Identify which cell holds the provided text, then report its [X, Y] central coordinate. 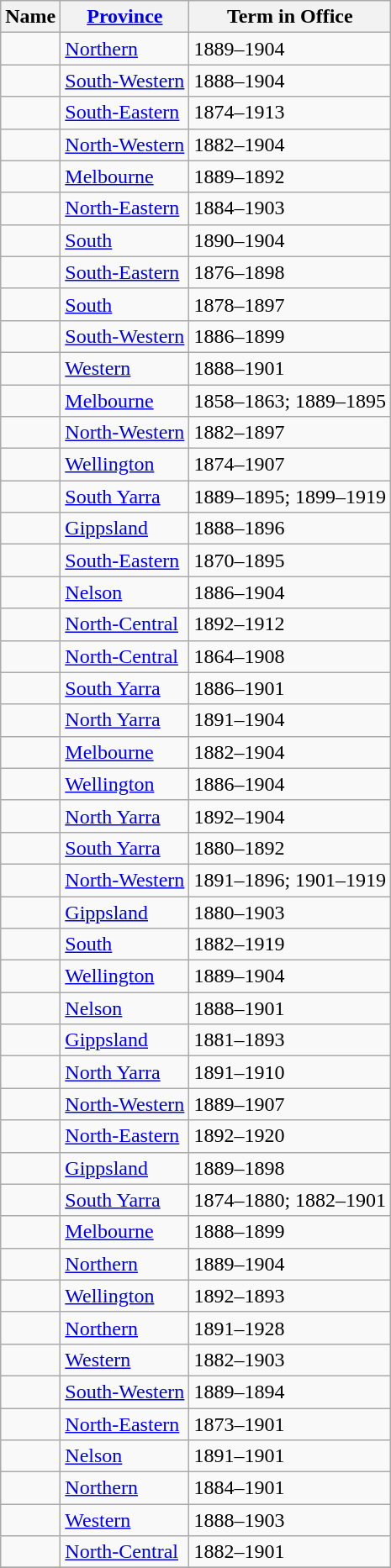
1874–1880; 1882–1901 [290, 1200]
1886–1901 [290, 688]
1886–1899 [290, 336]
1889–1892 [290, 176]
1888–1904 [290, 81]
Name [30, 17]
1891–1904 [290, 720]
1889–1898 [290, 1168]
1876–1898 [290, 272]
1884–1901 [290, 1488]
1890–1904 [290, 240]
1873–1901 [290, 1424]
1889–1895; 1899–1919 [290, 497]
1882–1901 [290, 1552]
1888–1899 [290, 1232]
1891–1928 [290, 1328]
1878–1897 [290, 304]
1892–1912 [290, 624]
1889–1907 [290, 1104]
1870–1895 [290, 560]
1864–1908 [290, 656]
1880–1903 [290, 912]
1892–1904 [290, 816]
1882–1897 [290, 433]
Term in Office [290, 17]
1888–1903 [290, 1520]
1891–1896; 1901–1919 [290, 880]
1891–1910 [290, 1072]
1858–1863; 1889–1895 [290, 401]
1888–1896 [290, 529]
1882–1903 [290, 1360]
1884–1903 [290, 208]
1891–1901 [290, 1456]
1892–1893 [290, 1296]
Province [124, 17]
1881–1893 [290, 1040]
1880–1892 [290, 848]
1874–1907 [290, 465]
1882–1919 [290, 944]
1892–1920 [290, 1136]
1889–1894 [290, 1392]
1874–1913 [290, 113]
